For the text-containing cell, return its midpoint in (X, Y) coordinate format. 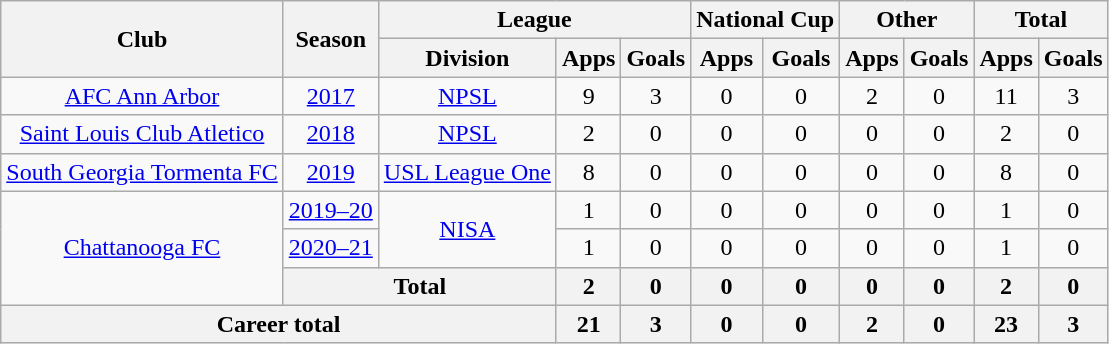
Saint Louis Club Atletico (142, 134)
AFC Ann Arbor (142, 96)
2020–21 (330, 248)
League (534, 20)
South Georgia Tormenta FC (142, 172)
Career total (279, 324)
2018 (330, 134)
Other (907, 20)
11 (1006, 96)
USL League One (467, 172)
2017 (330, 96)
9 (588, 96)
NISA (467, 229)
Chattanooga FC (142, 248)
Season (330, 39)
2019 (330, 172)
National Cup (766, 20)
21 (588, 324)
23 (1006, 324)
Division (467, 58)
Club (142, 39)
2019–20 (330, 210)
